Extract the (X, Y) coordinate from the center of the cell holding the provided text.  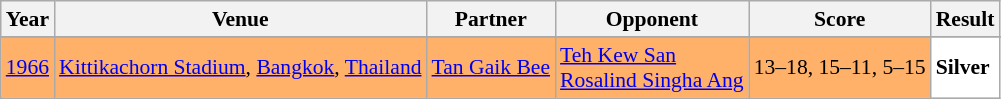
Opponent (652, 19)
13–18, 15–11, 5–15 (840, 68)
Year (28, 19)
Kittikachorn Stadium, Bangkok, Thailand (240, 68)
Result (966, 19)
Score (840, 19)
Silver (966, 68)
Partner (492, 19)
Teh Kew San Rosalind Singha Ang (652, 68)
Tan Gaik Bee (492, 68)
1966 (28, 68)
Venue (240, 19)
